Provide the [X, Y] coordinate of the cell's center where the given text is located.  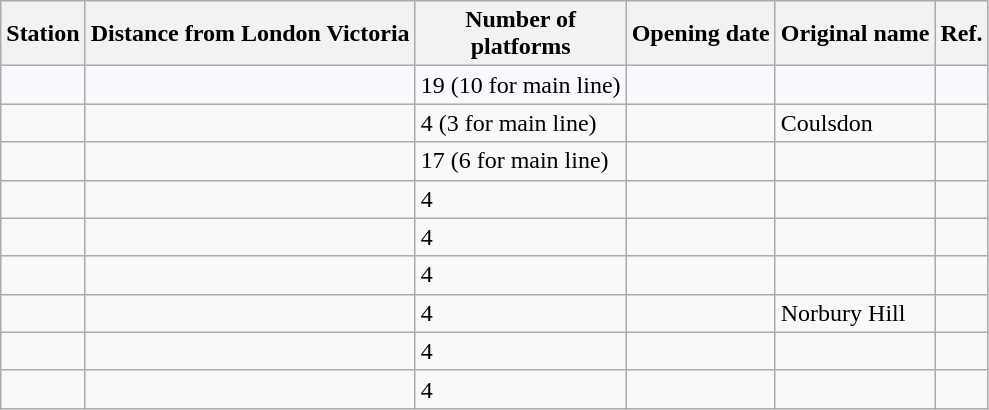
17 (6 for main line) [520, 161]
Norbury Hill [855, 313]
Station [43, 34]
4 (3 for main line) [520, 123]
Number of platforms [520, 34]
Original name [855, 34]
Opening date [700, 34]
Coulsdon [855, 123]
Ref. [962, 34]
19 (10 for main line) [520, 85]
Distance from London Victoria [250, 34]
